Output the [X, Y] coordinate of the center of the cell containing the given text.  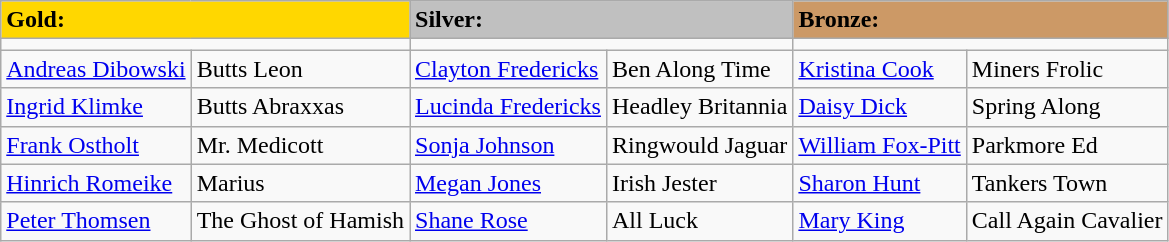
Parkmore Ed [1067, 145]
Daisy Dick [880, 107]
Headley Britannia [699, 107]
Hinrich Romeike [96, 183]
Andreas Dibowski [96, 69]
Gold: [206, 20]
Frank Ostholt [96, 145]
Ingrid Klimke [96, 107]
Marius [300, 183]
Sharon Hunt [880, 183]
Clayton Fredericks [508, 69]
William Fox-Pitt [880, 145]
Irish Jester [699, 183]
Peter Thomsen [96, 221]
Butts Abraxxas [300, 107]
Shane Rose [508, 221]
Ben Along Time [699, 69]
Bronze: [980, 20]
Silver: [602, 20]
All Luck [699, 221]
Mr. Medicott [300, 145]
Miners Frolic [1067, 69]
Butts Leon [300, 69]
Spring Along [1067, 107]
Megan Jones [508, 183]
The Ghost of Hamish [300, 221]
Call Again Cavalier [1067, 221]
Sonja Johnson [508, 145]
Lucinda Fredericks [508, 107]
Tankers Town [1067, 183]
Kristina Cook [880, 69]
Mary King [880, 221]
Ringwould Jaguar [699, 145]
